Return [X, Y] of the center of cell containing provided text 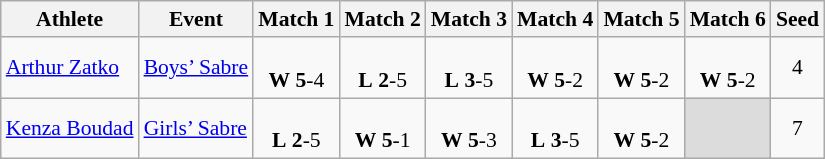
Arthur Zatko [70, 68]
Match 5 [641, 19]
Match 4 [555, 19]
W 5-3 [469, 128]
Boys’ Sabre [196, 68]
7 [798, 128]
W 5-4 [296, 68]
Athlete [70, 19]
Match 6 [728, 19]
Event [196, 19]
Match 1 [296, 19]
Match 3 [469, 19]
Match 2 [382, 19]
Kenza Boudad [70, 128]
Seed [798, 19]
W 5-1 [382, 128]
4 [798, 68]
Girls’ Sabre [196, 128]
